From the cell containing the given text, extract its center point as (X, Y) coordinate. 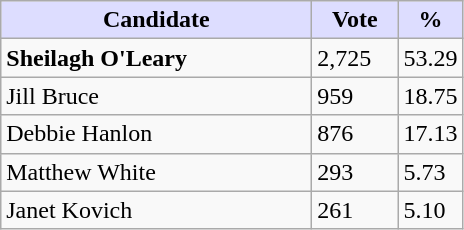
53.29 (430, 58)
Debbie Hanlon (156, 134)
Candidate (156, 20)
5.10 (430, 210)
Sheilagh O'Leary (156, 58)
261 (355, 210)
Jill Bruce (156, 96)
Vote (355, 20)
Janet Kovich (156, 210)
% (430, 20)
5.73 (430, 172)
293 (355, 172)
17.13 (430, 134)
18.75 (430, 96)
876 (355, 134)
Matthew White (156, 172)
2,725 (355, 58)
959 (355, 96)
